Return the (x, y) coordinate for the center point of the cell that contains the specified text.  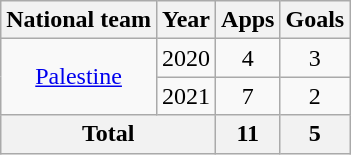
Apps (248, 20)
4 (248, 58)
3 (315, 58)
2 (315, 96)
Total (108, 134)
Goals (315, 20)
7 (248, 96)
2020 (186, 58)
2021 (186, 96)
11 (248, 134)
Year (186, 20)
National team (79, 20)
Palestine (79, 77)
5 (315, 134)
